From the cell containing the given text, extract its center point as [x, y] coordinate. 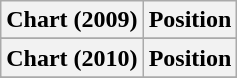
Chart (2009) [72, 20]
Chart (2010) [72, 58]
